Return [X, Y] of the center of cell containing provided text 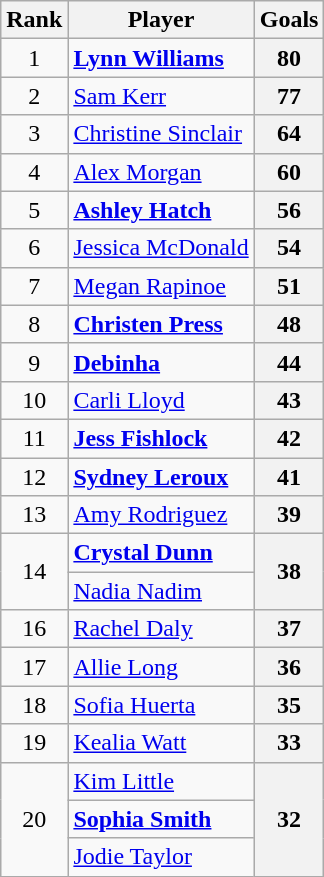
Goals [289, 20]
Christine Sinclair [161, 134]
37 [289, 629]
9 [34, 362]
41 [289, 477]
11 [34, 438]
19 [34, 743]
Lynn Williams [161, 58]
Kim Little [161, 781]
5 [34, 210]
Player [161, 20]
43 [289, 400]
54 [289, 248]
33 [289, 743]
Kealia Watt [161, 743]
56 [289, 210]
Christen Press [161, 324]
Sophia Smith [161, 819]
51 [289, 286]
64 [289, 134]
39 [289, 515]
Sydney Leroux [161, 477]
Jodie Taylor [161, 857]
44 [289, 362]
Sam Kerr [161, 96]
12 [34, 477]
48 [289, 324]
18 [34, 705]
36 [289, 667]
Rank [34, 20]
60 [289, 172]
8 [34, 324]
Ashley Hatch [161, 210]
2 [34, 96]
Sofia Huerta [161, 705]
1 [34, 58]
Allie Long [161, 667]
16 [34, 629]
80 [289, 58]
6 [34, 248]
Nadia Nadim [161, 591]
14 [34, 572]
35 [289, 705]
Alex Morgan [161, 172]
Jessica McDonald [161, 248]
3 [34, 134]
42 [289, 438]
Amy Rodriguez [161, 515]
7 [34, 286]
Debinha [161, 362]
4 [34, 172]
17 [34, 667]
20 [34, 819]
Rachel Daly [161, 629]
13 [34, 515]
Jess Fishlock [161, 438]
Carli Lloyd [161, 400]
32 [289, 819]
38 [289, 572]
Megan Rapinoe [161, 286]
10 [34, 400]
77 [289, 96]
Crystal Dunn [161, 553]
